Identify which cell holds the provided text, then report its (x, y) central coordinate. 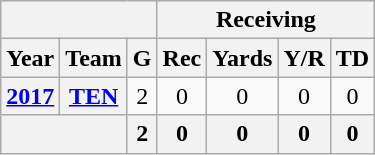
TD (352, 58)
Team (94, 58)
Receiving (266, 20)
Yards (242, 58)
Year (30, 58)
G (142, 58)
TEN (94, 96)
2017 (30, 96)
Y/R (304, 58)
Rec (182, 58)
